Capture the cell that displays the provided text and extract its [x, y] central coordinate. 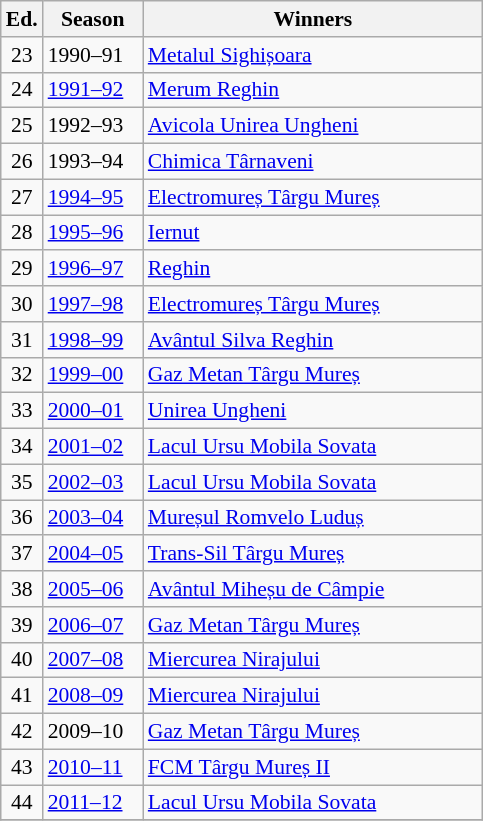
Reghin [313, 269]
1996–97 [93, 269]
40 [22, 660]
37 [22, 554]
1998–99 [93, 340]
2006–07 [93, 625]
33 [22, 411]
44 [22, 803]
2005–06 [93, 589]
30 [22, 304]
Ed. [22, 19]
Season [93, 19]
Mureșul Romvelo Luduș [313, 518]
1993–94 [93, 162]
2009–10 [93, 732]
39 [22, 625]
2007–08 [93, 660]
2011–12 [93, 803]
Winners [313, 19]
2001–02 [93, 447]
2010–11 [93, 767]
27 [22, 197]
1991–92 [93, 90]
Merum Reghin [313, 90]
34 [22, 447]
Trans-Sil Târgu Mureș [313, 554]
23 [22, 55]
1997–98 [93, 304]
1995–96 [93, 233]
42 [22, 732]
32 [22, 375]
Avicola Unirea Ungheni [313, 126]
29 [22, 269]
Metalul Sighișoara [313, 55]
43 [22, 767]
2004–05 [93, 554]
26 [22, 162]
2002–03 [93, 482]
Avântul Silva Reghin [313, 340]
41 [22, 696]
1992–93 [93, 126]
Chimica Târnaveni [313, 162]
38 [22, 589]
24 [22, 90]
1994–95 [93, 197]
Avântul Miheșu de Câmpie [313, 589]
Unirea Ungheni [313, 411]
36 [22, 518]
2000–01 [93, 411]
2003–04 [93, 518]
25 [22, 126]
35 [22, 482]
1999–00 [93, 375]
2008–09 [93, 696]
31 [22, 340]
1990–91 [93, 55]
28 [22, 233]
Iernut [313, 233]
FCM Târgu Mureș II [313, 767]
